Provide the [x, y] coordinate of the cell's center where the given text is located.  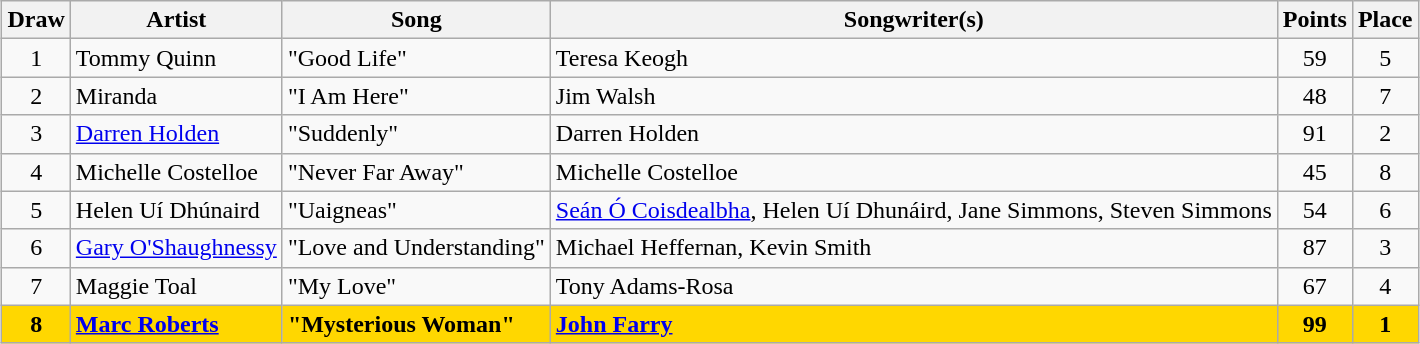
Tony Adams-Rosa [914, 286]
99 [1314, 324]
Jim Walsh [914, 96]
59 [1314, 58]
"Never Far Away" [416, 172]
45 [1314, 172]
87 [1314, 248]
Marc Roberts [176, 324]
Draw [36, 20]
"Suddenly" [416, 134]
Seán Ó Coisdealbha, Helen Uí Dhunáird, Jane Simmons, Steven Simmons [914, 210]
"Uaigneas" [416, 210]
Miranda [176, 96]
Artist [176, 20]
Michael Heffernan, Kevin Smith [914, 248]
91 [1314, 134]
Maggie Toal [176, 286]
67 [1314, 286]
Points [1314, 20]
48 [1314, 96]
54 [1314, 210]
"Good Life" [416, 58]
"Mysterious Woman" [416, 324]
"My Love" [416, 286]
Helen Uí Dhúnaird [176, 210]
Place [1385, 20]
"Love and Understanding" [416, 248]
Song [416, 20]
Teresa Keogh [914, 58]
"I Am Here" [416, 96]
Gary O'Shaughnessy [176, 248]
John Farry [914, 324]
Songwriter(s) [914, 20]
Tommy Quinn [176, 58]
